Find where the given text appears and provide that cell's center as [X, Y] coordinate. 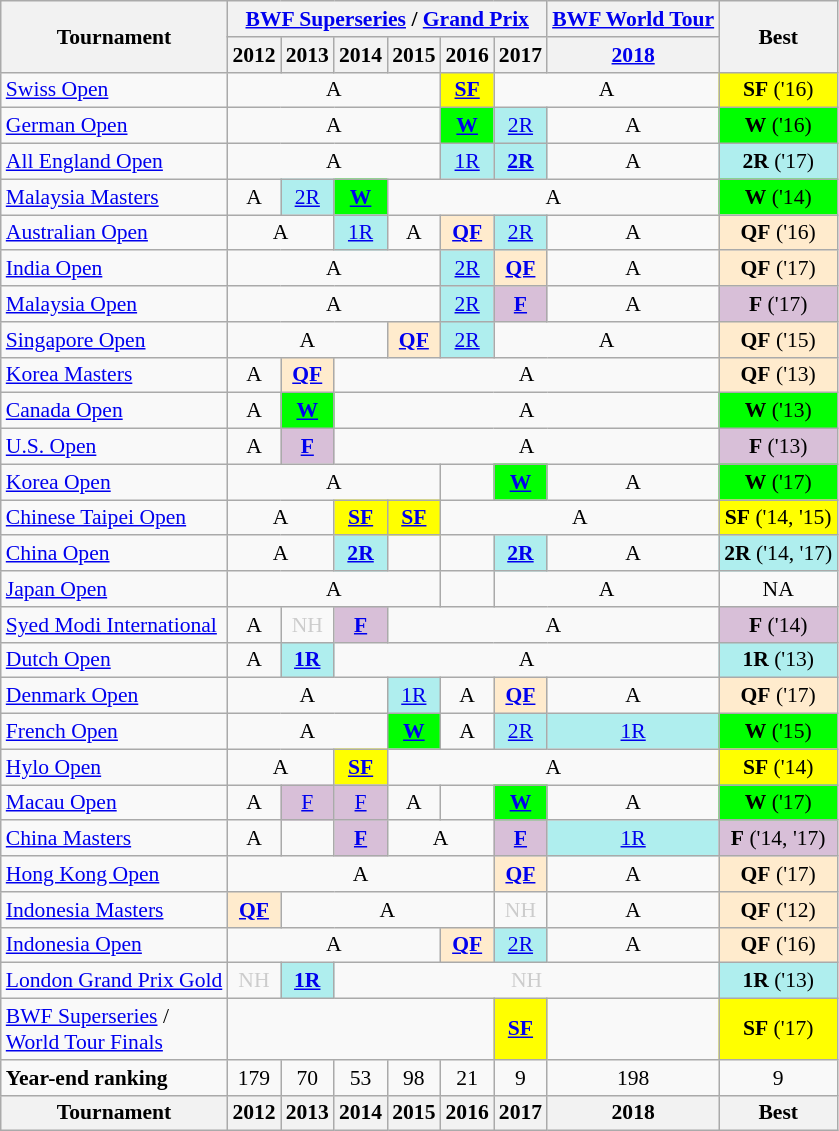
98 [414, 1078]
Macau Open [114, 803]
All England Open [114, 162]
Swiss Open [114, 90]
179 [254, 1078]
Dutch Open [114, 660]
SF ('14) [778, 767]
Indonesia Masters [114, 910]
Malaysia Masters [114, 197]
BWF World Tour [633, 19]
India Open [114, 269]
German Open [114, 126]
W ('14) [778, 197]
Korea Open [114, 482]
53 [360, 1078]
Hylo Open [114, 767]
Syed Modi International [114, 625]
W ('13) [778, 411]
F ('14) [778, 625]
Japan Open [114, 589]
NA [778, 589]
QF ('15) [778, 340]
Year-end ranking [114, 1078]
21 [468, 1078]
Korea Masters [114, 375]
Denmark Open [114, 696]
U.S. Open [114, 447]
China Masters [114, 839]
Hong Kong Open [114, 874]
2R ('14, '17) [778, 554]
F ('13) [778, 447]
Malaysia Open [114, 304]
SF ('14, '15) [778, 518]
2R ('17) [778, 162]
China Open [114, 554]
Singapore Open [114, 340]
BWF Superseries / World Tour Finals [114, 1030]
F ('14, '17) [778, 839]
Australian Open [114, 233]
70 [308, 1078]
SF ('16) [778, 90]
W ('15) [778, 732]
London Grand Prix Gold [114, 981]
198 [633, 1078]
Indonesia Open [114, 945]
QF ('12) [778, 910]
QF ('13) [778, 375]
Chinese Taipei Open [114, 518]
W ('16) [778, 126]
BWF Superseries / Grand Prix [387, 19]
F ('17) [778, 304]
Canada Open [114, 411]
French Open [114, 732]
SF ('17) [778, 1030]
